Output the [X, Y] coordinate of the center of the cell containing the given text.  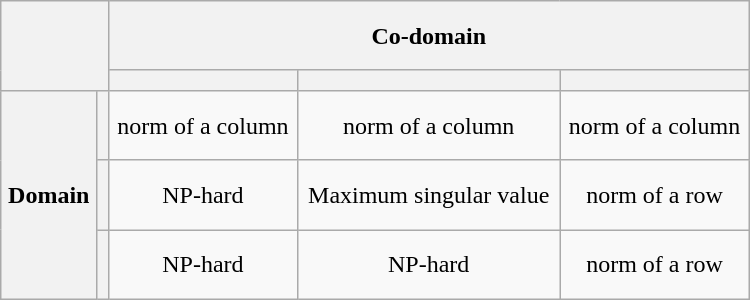
Maximum singular value [429, 195]
Co-domain [428, 36]
Domain [49, 196]
